Extract the [x, y] coordinate from the center of the cell holding the provided text.  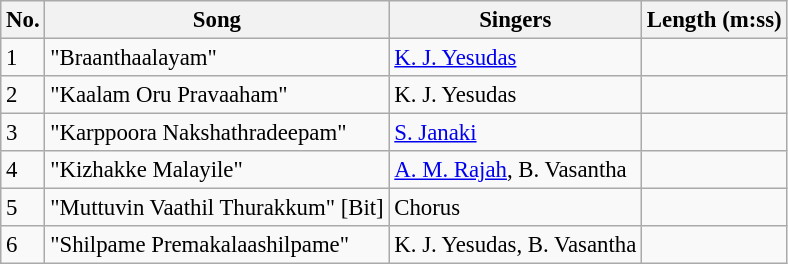
4 [23, 170]
Chorus [516, 208]
"Karppoora Nakshathradeepam" [217, 133]
Singers [516, 20]
S. Janaki [516, 133]
"Shilpame Premakalaashilpame" [217, 245]
2 [23, 95]
1 [23, 58]
3 [23, 133]
A. M. Rajah, B. Vasantha [516, 170]
No. [23, 20]
Length (m:ss) [714, 20]
6 [23, 245]
"Braanthaalayam" [217, 58]
"Muttuvin Vaathil Thurakkum" [Bit] [217, 208]
K. J. Yesudas, B. Vasantha [516, 245]
5 [23, 208]
"Kizhakke Malayile" [217, 170]
"Kaalam Oru Pravaaham" [217, 95]
Song [217, 20]
